For the text-containing cell, return its midpoint in (x, y) coordinate format. 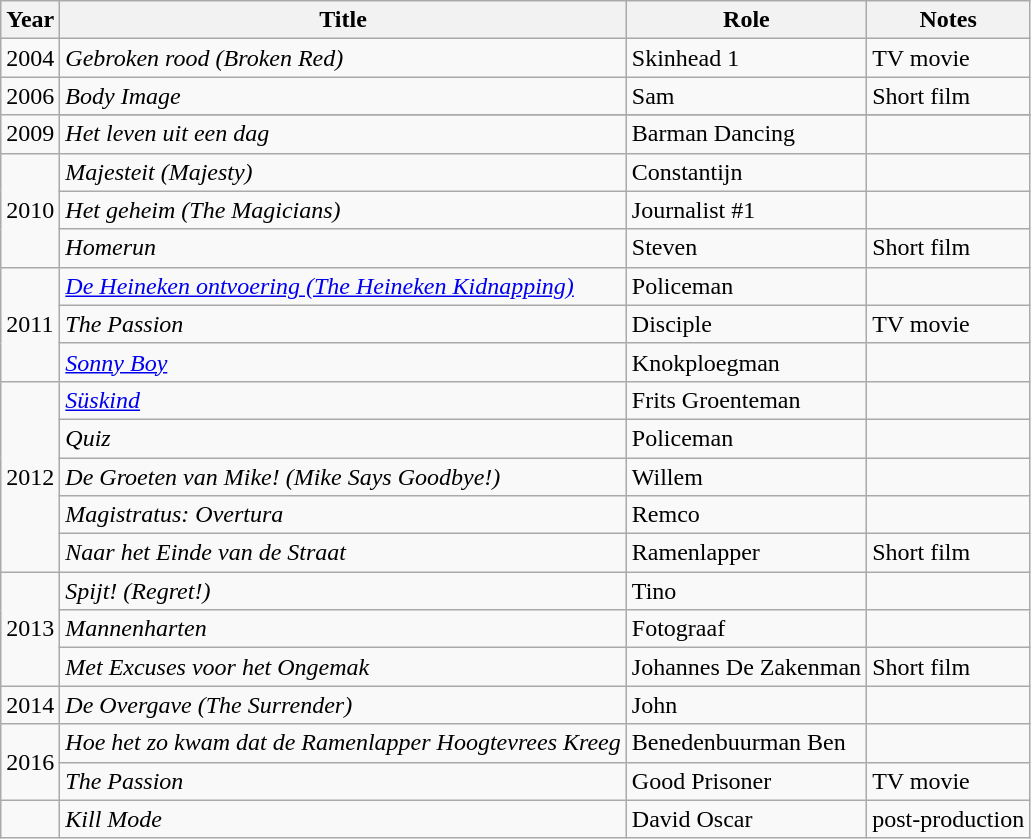
Steven (746, 248)
Het leven uit een dag (343, 134)
Knokploegman (746, 362)
Johannes De Zakenman (746, 667)
Magistratus: Overtura (343, 515)
2009 (30, 134)
2012 (30, 476)
Ramenlapper (746, 553)
Naar het Einde van de Straat (343, 553)
Fotograaf (746, 629)
Het geheim (The Magicians) (343, 210)
Good Prisoner (746, 781)
Journalist #1 (746, 210)
Benedenbuurman Ben (746, 743)
Title (343, 20)
Met Excuses voor het Ongemak (343, 667)
Skinhead 1 (746, 58)
2006 (30, 96)
Homerun (343, 248)
De Heineken ontvoering (The Heineken Kidnapping) (343, 286)
2004 (30, 58)
Süskind (343, 400)
Hoe het zo kwam dat de Ramenlapper Hoogtevrees Kreeg (343, 743)
Barman Dancing (746, 134)
Year (30, 20)
2016 (30, 762)
Disciple (746, 324)
Body Image (343, 96)
2011 (30, 324)
Majesteit (Majesty) (343, 172)
Tino (746, 591)
Mannenharten (343, 629)
2014 (30, 705)
2013 (30, 629)
Role (746, 20)
De Groeten van Mike! (Mike Says Goodbye!) (343, 477)
post-production (948, 819)
Spijt! (Regret!) (343, 591)
Gebroken rood (Broken Red) (343, 58)
Remco (746, 515)
Notes (948, 20)
Frits Groenteman (746, 400)
Quiz (343, 438)
David Oscar (746, 819)
John (746, 705)
Sam (746, 96)
De Overgave (The Surrender) (343, 705)
Willem (746, 477)
Constantijn (746, 172)
Sonny Boy (343, 362)
2010 (30, 210)
Kill Mode (343, 819)
